Output the (x, y) coordinate of the center of the cell containing the given text.  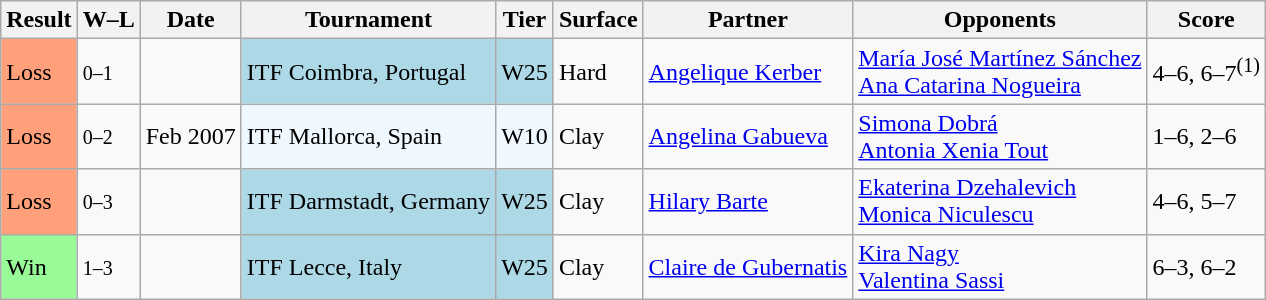
Score (1206, 20)
ITF Lecce, Italy (368, 266)
Feb 2007 (190, 136)
0–1 (108, 72)
4–6, 6–7(1) (1206, 72)
1–6, 2–6 (1206, 136)
Tournament (368, 20)
Kira Nagy Valentina Sassi (1000, 266)
Partner (748, 20)
W10 (525, 136)
ITF Mallorca, Spain (368, 136)
Claire de Gubernatis (748, 266)
Date (190, 20)
ITF Coimbra, Portugal (368, 72)
Hard (598, 72)
Surface (598, 20)
Ekaterina Dzehalevich Monica Niculescu (1000, 202)
6–3, 6–2 (1206, 266)
Angelina Gabueva (748, 136)
Win (39, 266)
4–6, 5–7 (1206, 202)
Opponents (1000, 20)
ITF Darmstadt, Germany (368, 202)
1–3 (108, 266)
Angelique Kerber (748, 72)
Tier (525, 20)
Result (39, 20)
Simona Dobrá Antonia Xenia Tout (1000, 136)
Hilary Barte (748, 202)
0–3 (108, 202)
0–2 (108, 136)
María José Martínez Sánchez Ana Catarina Nogueira (1000, 72)
W–L (108, 20)
